Return the (X, Y) coordinate for the center point of the cell that contains the specified text.  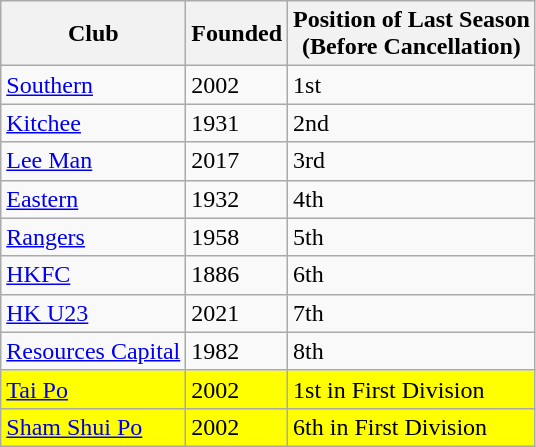
Southern (94, 85)
Sham Shui Po (94, 427)
7th (412, 313)
1958 (237, 237)
Lee Man (94, 161)
Resources Capital (94, 351)
Founded (237, 34)
Position of Last Season (Before Cancellation) (412, 34)
1932 (237, 199)
HKFC (94, 275)
8th (412, 351)
1931 (237, 123)
6th (412, 275)
2017 (237, 161)
5th (412, 237)
6th in First Division (412, 427)
1886 (237, 275)
Club (94, 34)
Eastern (94, 199)
1982 (237, 351)
Tai Po (94, 389)
4th (412, 199)
1st (412, 85)
3rd (412, 161)
2nd (412, 123)
Rangers (94, 237)
2021 (237, 313)
Kitchee (94, 123)
HK U23 (94, 313)
1st in First Division (412, 389)
